Detect which cell encompasses the target text, then output its (x, y) center coordinate. 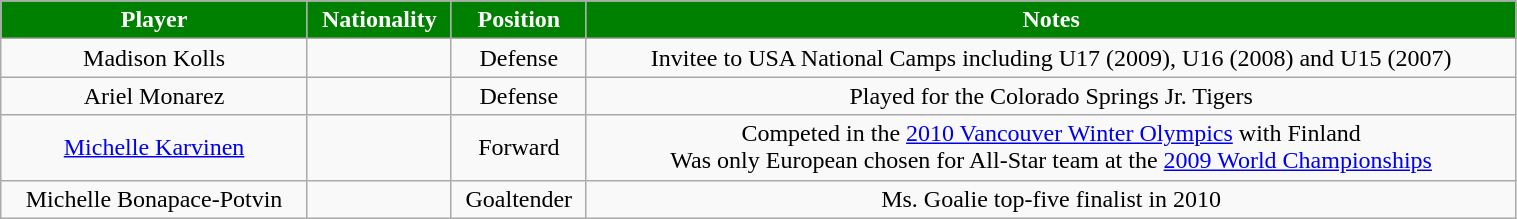
Player (154, 20)
Michelle Karvinen (154, 148)
Michelle Bonapace-Potvin (154, 199)
Notes (1051, 20)
Ariel Monarez (154, 96)
Nationality (379, 20)
Goaltender (518, 199)
Competed in the 2010 Vancouver Winter Olympics with FinlandWas only European chosen for All-Star team at the 2009 World Championships (1051, 148)
Madison Kolls (154, 58)
Forward (518, 148)
Invitee to USA National Camps including U17 (2009), U16 (2008) and U15 (2007) (1051, 58)
Position (518, 20)
Played for the Colorado Springs Jr. Tigers (1051, 96)
Ms. Goalie top-five finalist in 2010 (1051, 199)
